Extract the (X, Y) coordinate from the center of the cell holding the provided text.  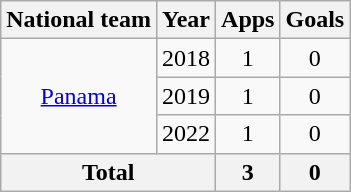
Panama (79, 96)
National team (79, 20)
Apps (248, 20)
2018 (186, 58)
Total (108, 172)
2022 (186, 134)
2019 (186, 96)
Year (186, 20)
3 (248, 172)
Goals (315, 20)
